Determine the (X, Y) coordinate at the center of the cell enclosing the given text.  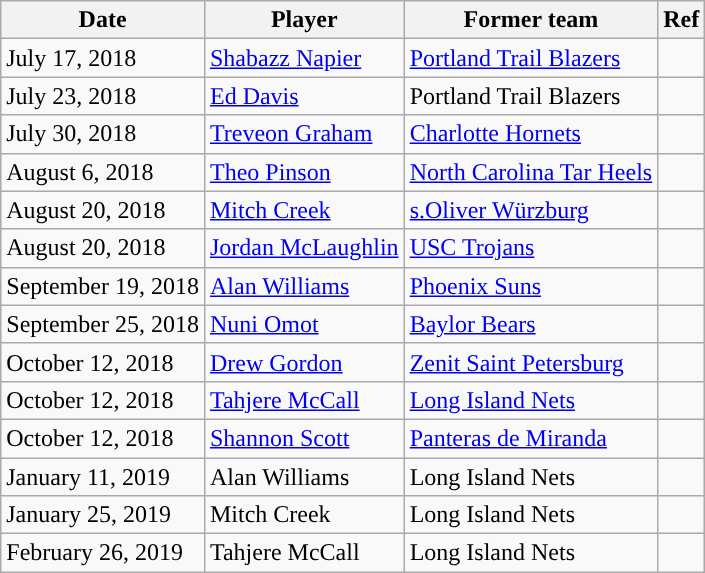
July 23, 2018 (103, 96)
September 25, 2018 (103, 324)
September 19, 2018 (103, 286)
Theo Pinson (304, 172)
July 30, 2018 (103, 134)
s.Oliver Würzburg (531, 210)
Panteras de Miranda (531, 438)
February 26, 2019 (103, 553)
August 6, 2018 (103, 172)
July 17, 2018 (103, 58)
Drew Gordon (304, 362)
Phoenix Suns (531, 286)
North Carolina Tar Heels (531, 172)
Nuni Omot (304, 324)
Jordan McLaughlin (304, 248)
Shabazz Napier (304, 58)
Ed Davis (304, 96)
Treveon Graham (304, 134)
Former team (531, 20)
January 25, 2019 (103, 515)
Date (103, 20)
USC Trojans (531, 248)
Player (304, 20)
Ref (682, 20)
Charlotte Hornets (531, 134)
Baylor Bears (531, 324)
Zenit Saint Petersburg (531, 362)
Shannon Scott (304, 438)
January 11, 2019 (103, 477)
